Determine the (x, y) coordinate at the center of the cell enclosing the given text.  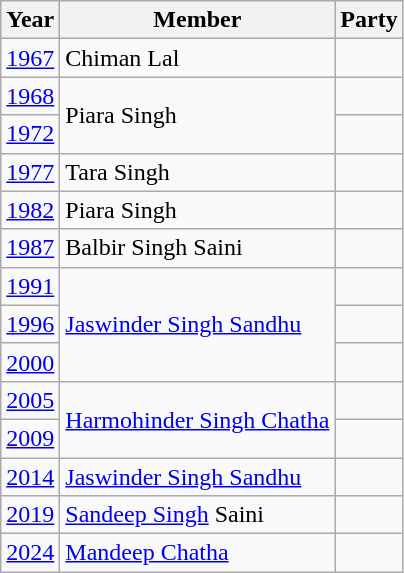
1987 (30, 248)
2024 (30, 553)
1982 (30, 210)
Member (198, 20)
Harmohinder Singh Chatha (198, 419)
1967 (30, 58)
Party (369, 20)
2009 (30, 438)
Chiman Lal (198, 58)
Balbir Singh Saini (198, 248)
Sandeep Singh Saini (198, 515)
Mandeep Chatha (198, 553)
Year (30, 20)
1972 (30, 134)
Tara Singh (198, 172)
2005 (30, 400)
2019 (30, 515)
2014 (30, 477)
1977 (30, 172)
2000 (30, 362)
1996 (30, 324)
1968 (30, 96)
1991 (30, 286)
